Find where the given text appears and provide that cell's center as (x, y) coordinate. 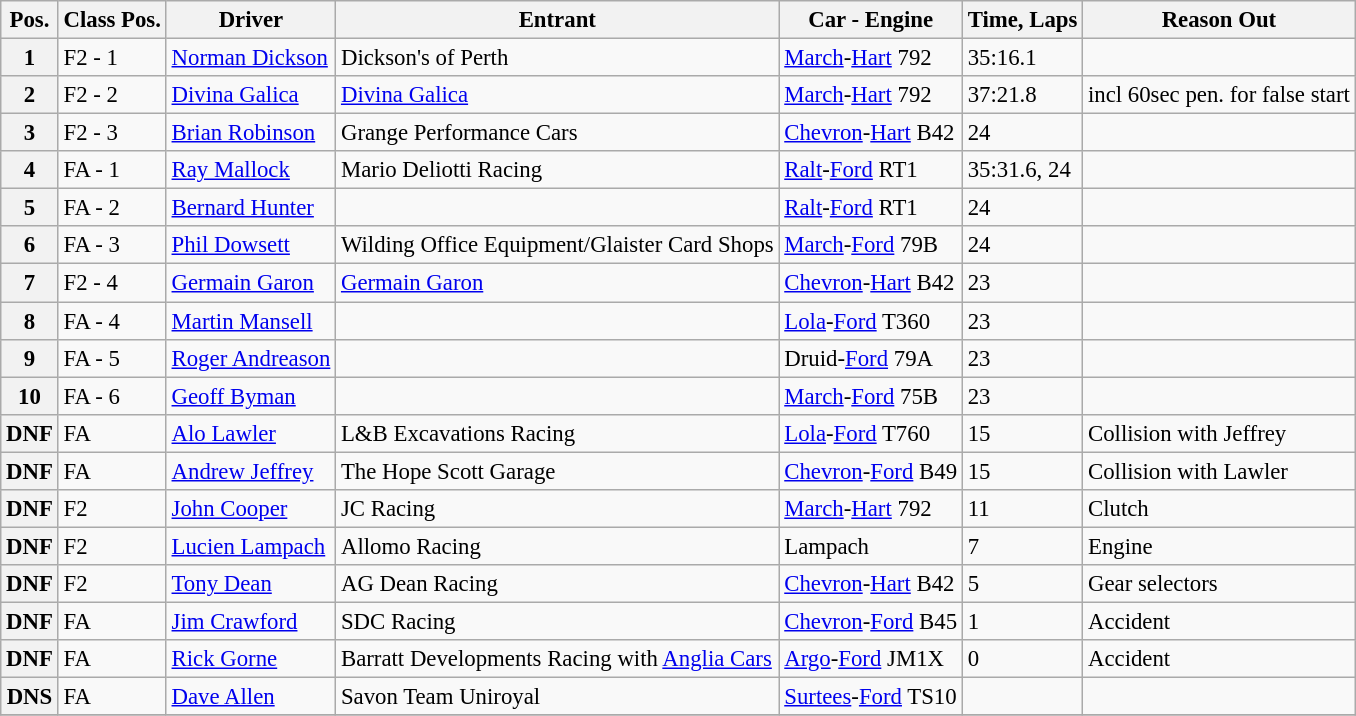
F2 - 1 (112, 58)
Lola-Ford T360 (870, 321)
Phil Dowsett (250, 245)
Gear selectors (1219, 584)
Car - Engine (870, 20)
Bernard Hunter (250, 208)
Rick Gorne (250, 659)
Surtees-Ford TS10 (870, 697)
11 (1022, 509)
Wilding Office Equipment/Glaister Card Shops (558, 245)
Norman Dickson (250, 58)
0 (1022, 659)
FA - 5 (112, 358)
3 (30, 133)
Chevron-Ford B45 (870, 621)
2 (30, 95)
Alo Lawler (250, 433)
Dickson's of Perth (558, 58)
March-Ford 79B (870, 245)
Collision with Jeffrey (1219, 433)
Lucien Lampach (250, 546)
Ray Mallock (250, 170)
L&B Excavations Racing (558, 433)
Lola-Ford T760 (870, 433)
Dave Allen (250, 697)
Allomo Racing (558, 546)
FA - 4 (112, 321)
35:31.6, 24 (1022, 170)
Driver (250, 20)
JC Racing (558, 509)
4 (30, 170)
Chevron-Ford B49 (870, 471)
AG Dean Racing (558, 584)
Andrew Jeffrey (250, 471)
Savon Team Uniroyal (558, 697)
Grange Performance Cars (558, 133)
John Cooper (250, 509)
FA - 1 (112, 170)
Tony Dean (250, 584)
FA - 6 (112, 396)
Class Pos. (112, 20)
Geoff Byman (250, 396)
The Hope Scott Garage (558, 471)
Brian Robinson (250, 133)
9 (30, 358)
8 (30, 321)
Clutch (1219, 509)
Roger Andreason (250, 358)
Engine (1219, 546)
incl 60sec pen. for false start (1219, 95)
Barratt Developments Racing with Anglia Cars (558, 659)
DNS (30, 697)
Mario Deliotti Racing (558, 170)
FA - 3 (112, 245)
Reason Out (1219, 20)
Argo-Ford JM1X (870, 659)
F2 - 2 (112, 95)
6 (30, 245)
F2 - 4 (112, 283)
Martin Mansell (250, 321)
Pos. (30, 20)
SDC Racing (558, 621)
Lampach (870, 546)
F2 - 3 (112, 133)
FA - 2 (112, 208)
Time, Laps (1022, 20)
Entrant (558, 20)
Druid-Ford 79A (870, 358)
Jim Crawford (250, 621)
Collision with Lawler (1219, 471)
March-Ford 75B (870, 396)
35:16.1 (1022, 58)
37:21.8 (1022, 95)
10 (30, 396)
